From the cell containing the given text, extract its center point as [x, y] coordinate. 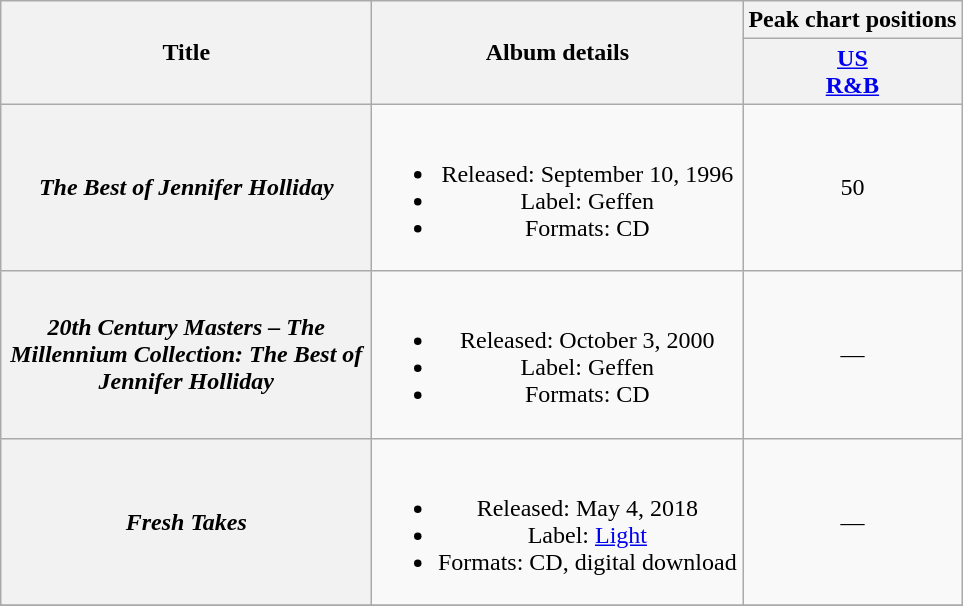
Released: September 10, 1996Label: GeffenFormats: CD [558, 188]
Fresh Takes [186, 522]
Released: October 3, 2000Label: GeffenFormats: CD [558, 354]
Peak chart positions [852, 20]
The Best of Jennifer Holliday [186, 188]
Album details [558, 52]
50 [852, 188]
20th Century Masters – The Millennium Collection: The Best of Jennifer Holliday [186, 354]
USR&B [852, 72]
Released: May 4, 2018Label: LightFormats: CD, digital download [558, 522]
Title [186, 52]
